Extract the [X, Y] coordinate from the center of the cell holding the provided text.  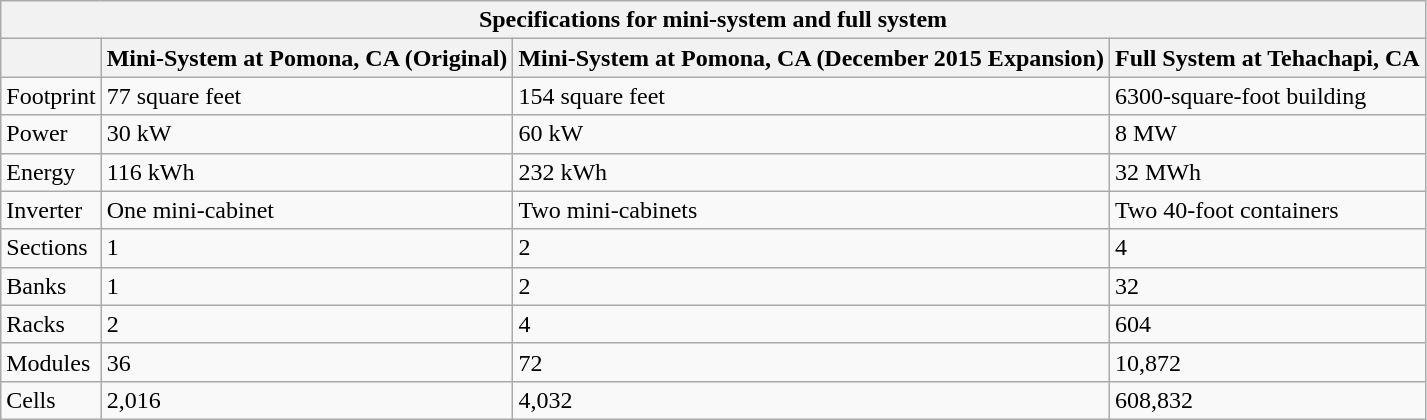
4,032 [812, 400]
72 [812, 362]
One mini-cabinet [307, 210]
Two 40-foot containers [1267, 210]
77 square feet [307, 96]
604 [1267, 324]
Two mini-cabinets [812, 210]
8 MW [1267, 134]
2,016 [307, 400]
10,872 [1267, 362]
Mini-System at Pomona, CA (December 2015 Expansion) [812, 58]
32 MWh [1267, 172]
Inverter [51, 210]
Footprint [51, 96]
36 [307, 362]
6300-square-foot building [1267, 96]
Banks [51, 286]
Racks [51, 324]
Power [51, 134]
Sections [51, 248]
32 [1267, 286]
Specifications for mini-system and full system [713, 20]
60 kW [812, 134]
116 kWh [307, 172]
Energy [51, 172]
232 kWh [812, 172]
608,832 [1267, 400]
Full System at Tehachapi, CA [1267, 58]
Modules [51, 362]
Cells [51, 400]
154 square feet [812, 96]
Mini-System at Pomona, CA (Original) [307, 58]
30 kW [307, 134]
